Extract the [X, Y] coordinate from the center of the cell holding the provided text.  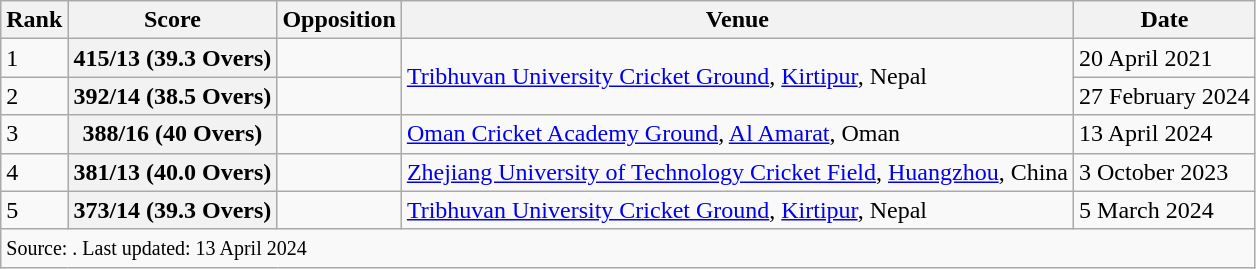
373/14 (39.3 Overs) [172, 210]
392/14 (38.5 Overs) [172, 96]
Score [172, 20]
27 February 2024 [1165, 96]
Source: . Last updated: 13 April 2024 [628, 248]
Opposition [339, 20]
Zhejiang University of Technology Cricket Field, Huangzhou, China [737, 172]
3 October 2023 [1165, 172]
1 [34, 58]
388/16 (40 Overs) [172, 134]
Date [1165, 20]
5 March 2024 [1165, 210]
381/13 (40.0 Overs) [172, 172]
Venue [737, 20]
2 [34, 96]
20 April 2021 [1165, 58]
Rank [34, 20]
415/13 (39.3 Overs) [172, 58]
4 [34, 172]
5 [34, 210]
3 [34, 134]
13 April 2024 [1165, 134]
Oman Cricket Academy Ground, Al Amarat, Oman [737, 134]
